Extract the (x, y) coordinate from the center of the cell holding the provided text.  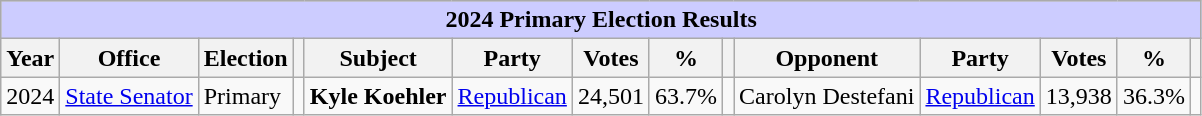
2024 (30, 96)
Primary (246, 96)
State Senator (129, 96)
Election (246, 58)
13,938 (1078, 96)
36.3% (1154, 96)
24,501 (610, 96)
Carolyn Destefani (827, 96)
Year (30, 58)
Opponent (827, 58)
Office (129, 58)
Subject (378, 58)
2024 Primary Election Results (602, 20)
Kyle Koehler (378, 96)
63.7% (686, 96)
